Pinpoint the cell where the given text exists, returning its [X, Y] midpoint coordinate. 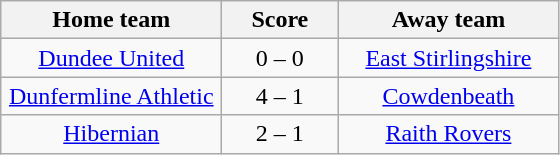
Away team [448, 20]
Dunfermline Athletic [112, 96]
Home team [112, 20]
Raith Rovers [448, 134]
0 – 0 [280, 58]
East Stirlingshire [448, 58]
Score [280, 20]
Hibernian [112, 134]
4 – 1 [280, 96]
Cowdenbeath [448, 96]
Dundee United [112, 58]
2 – 1 [280, 134]
